Provide the [x, y] coordinate of the cell's center where the given text is located.  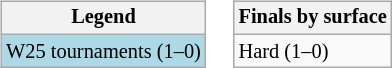
Hard (1–0) [313, 51]
W25 tournaments (1–0) [103, 51]
Finals by surface [313, 18]
Legend [103, 18]
